Return the (X, Y) coordinate for the center point of the cell that contains the specified text.  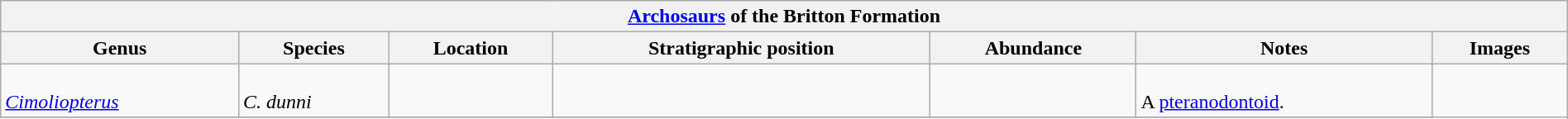
Stratigraphic position (741, 48)
Images (1499, 48)
Cimoliopterus (120, 91)
Abundance (1034, 48)
Location (470, 48)
Genus (120, 48)
C. dunni (314, 91)
Archosaurs of the Britton Formation (784, 17)
Species (314, 48)
A pteranodontoid. (1284, 91)
Notes (1284, 48)
